Find where the given text appears and provide that cell's center as [x, y] coordinate. 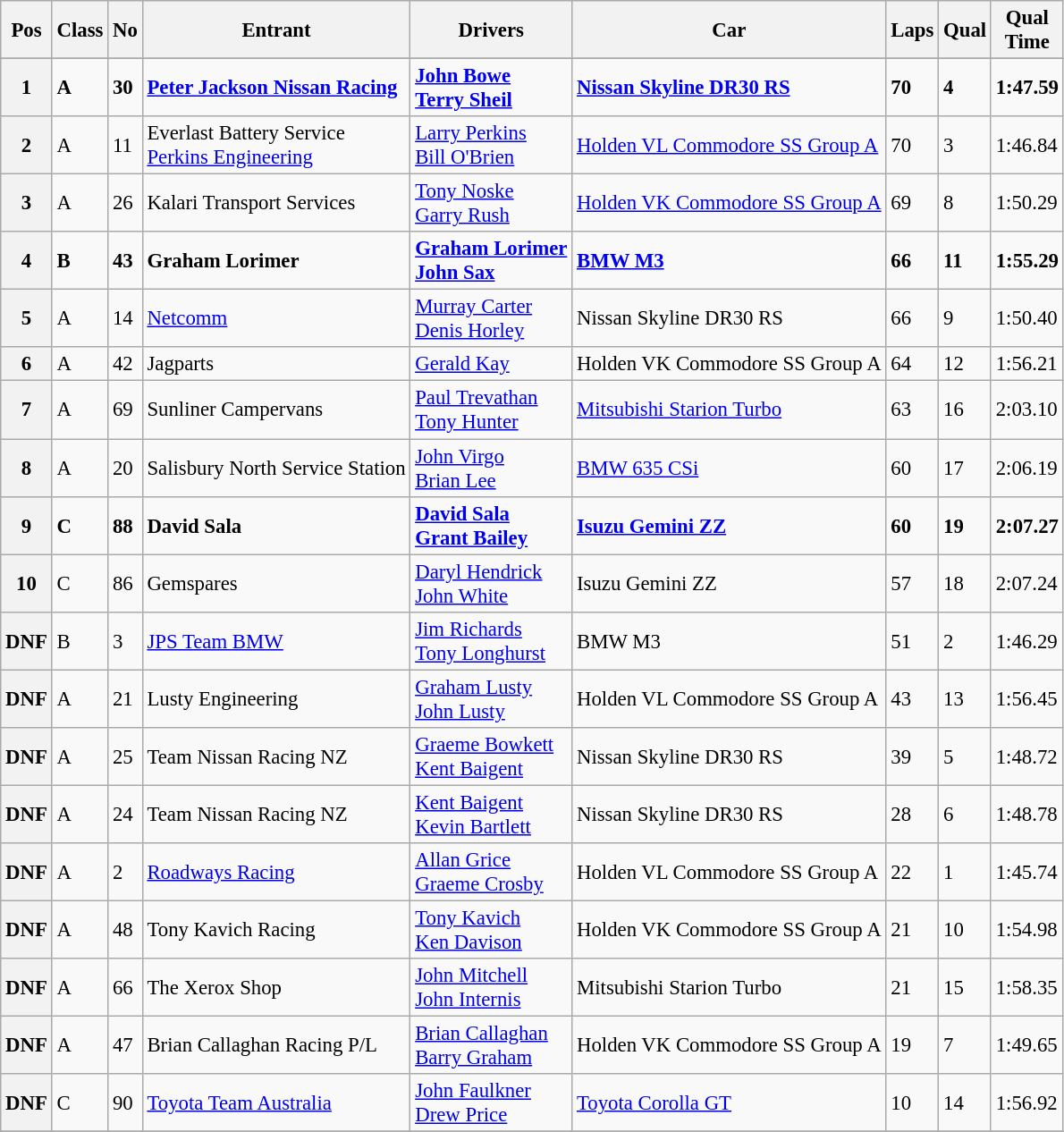
Jagparts [276, 364]
1:56.45 [1026, 699]
Brian Callaghan Racing P/L [276, 1046]
57 [912, 583]
88 [125, 526]
48 [125, 930]
John Faulkner Drew Price [492, 1103]
Paul Trevathan Tony Hunter [492, 410]
Salisbury North Service Station [276, 469]
17 [966, 469]
Larry Perkins Bill O'Brien [492, 145]
22 [912, 873]
Kalari Transport Services [276, 204]
2:07.24 [1026, 583]
Netcomm [276, 318]
20 [125, 469]
1:56.92 [1026, 1103]
Class [80, 30]
Brian Callaghan Barry Graham [492, 1046]
1:46.29 [1026, 640]
Lusty Engineering [276, 699]
Allan Grice Graeme Crosby [492, 873]
42 [125, 364]
1:50.29 [1026, 204]
51 [912, 640]
12 [966, 364]
Entrant [276, 30]
1:48.78 [1026, 814]
Jim Richards Tony Longhurst [492, 640]
1:48.72 [1026, 756]
Gemspares [276, 583]
90 [125, 1103]
1:55.29 [1026, 261]
24 [125, 814]
63 [912, 410]
Sunliner Campervans [276, 410]
28 [912, 814]
Graham Lorimer John Sax [492, 261]
2:07.27 [1026, 526]
15 [966, 987]
1:56.21 [1026, 364]
David Sala [276, 526]
Tony Kavich Racing [276, 930]
Kent Baigent Kevin Bartlett [492, 814]
Toyota Corolla GT [730, 1103]
64 [912, 364]
1:49.65 [1026, 1046]
Qual [966, 30]
1:58.35 [1026, 987]
Everlast Battery Service Perkins Engineering [276, 145]
The Xerox Shop [276, 987]
BMW 635 CSi [730, 469]
16 [966, 410]
18 [966, 583]
25 [125, 756]
John Mitchell John Internis [492, 987]
QualTime [1026, 30]
John Bowe Terry Sheil [492, 88]
13 [966, 699]
Tony Noske Garry Rush [492, 204]
1:45.74 [1026, 873]
2:03.10 [1026, 410]
Graham Lusty John Lusty [492, 699]
Graeme Bowkett Kent Baigent [492, 756]
47 [125, 1046]
Graham Lorimer [276, 261]
Roadways Racing [276, 873]
Daryl Hendrick John White [492, 583]
1:47.59 [1026, 88]
86 [125, 583]
Murray Carter Denis Horley [492, 318]
JPS Team BMW [276, 640]
Pos [27, 30]
Peter Jackson Nissan Racing [276, 88]
Gerald Kay [492, 364]
Tony Kavich Ken Davison [492, 930]
Car [730, 30]
Toyota Team Australia [276, 1103]
26 [125, 204]
David Sala Grant Bailey [492, 526]
No [125, 30]
2:06.19 [1026, 469]
30 [125, 88]
1:54.98 [1026, 930]
Laps [912, 30]
1:46.84 [1026, 145]
Drivers [492, 30]
39 [912, 756]
John Virgo Brian Lee [492, 469]
1:50.40 [1026, 318]
